Determine the [X, Y] coordinate at the center of the cell enclosing the given text.  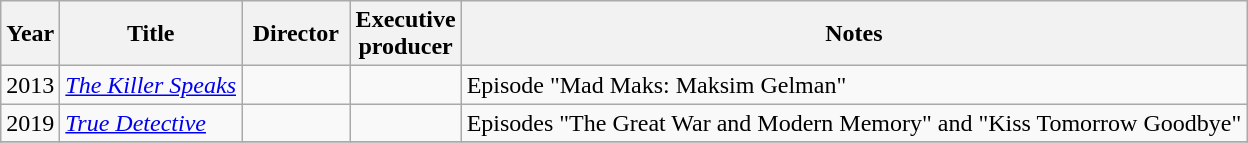
Director [296, 34]
Notes [854, 34]
True Detective [151, 123]
2019 [30, 123]
Executiveproducer [406, 34]
Episode "Mad Maks: Maksim Gelman" [854, 85]
Year [30, 34]
The Killer Speaks [151, 85]
Episodes "The Great War and Modern Memory" and "Kiss Tomorrow Goodbye" [854, 123]
2013 [30, 85]
Title [151, 34]
